Locate the cell with the specified text and output its (X, Y) center coordinate. 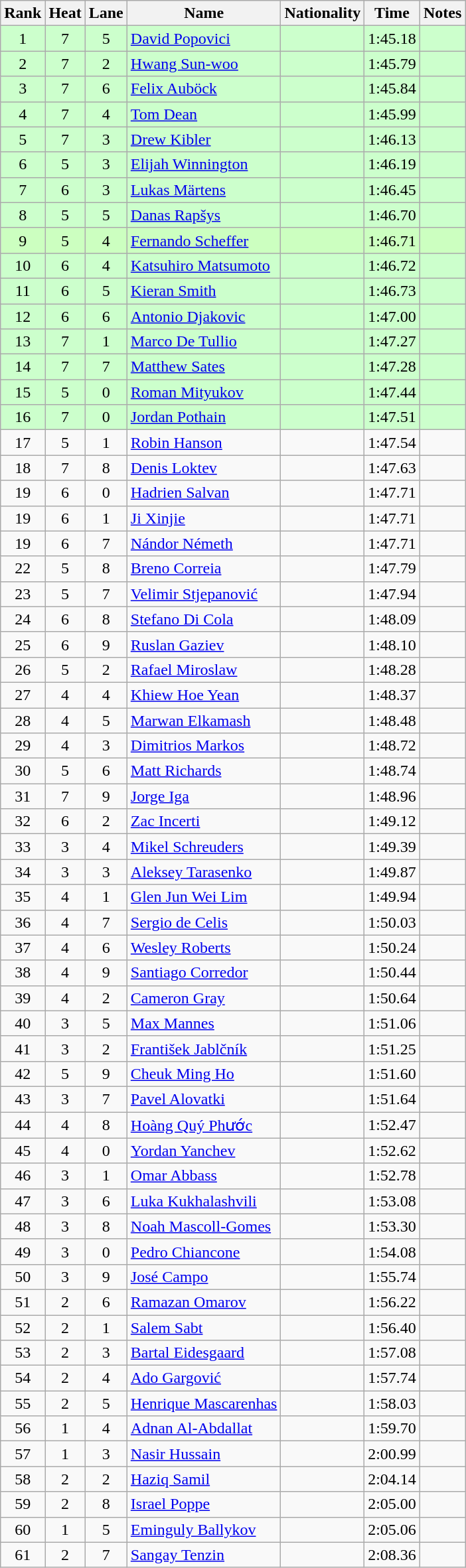
Kieran Smith (204, 291)
24 (23, 619)
Velimir Stjepanović (204, 594)
1:46.71 (392, 240)
2:08.36 (392, 1555)
Lane (106, 13)
23 (23, 594)
1:45.18 (392, 38)
59 (23, 1504)
1:47.94 (392, 594)
Robin Hanson (204, 443)
1:47.44 (392, 392)
Haziq Samil (204, 1479)
Denis Loktev (204, 468)
39 (23, 998)
30 (23, 771)
57 (23, 1454)
Danas Rapšys (204, 215)
Rank (23, 13)
40 (23, 1023)
1:48.09 (392, 619)
Matt Richards (204, 771)
1:46.45 (392, 190)
Luka Kukhalashvili (204, 1201)
1:46.72 (392, 265)
47 (23, 1201)
50 (23, 1277)
František Jablčník (204, 1048)
José Campo (204, 1277)
51 (23, 1302)
Time (392, 13)
1:49.94 (392, 897)
1:52.78 (392, 1176)
18 (23, 468)
Antonio Djakovic (204, 317)
Notes (442, 13)
Ruslan Gaziev (204, 644)
Roman Mityukov (204, 392)
61 (23, 1555)
1:47.28 (392, 367)
22 (23, 569)
2:04.14 (392, 1479)
Nationality (323, 13)
53 (23, 1353)
1:46.13 (392, 139)
Katsuhiro Matsumoto (204, 265)
Hoàng Quý Phước (204, 1125)
28 (23, 720)
29 (23, 746)
Jorge Iga (204, 796)
Elijah Winnington (204, 165)
Adnan Al-Abdallat (204, 1429)
12 (23, 317)
1:55.74 (392, 1277)
Glen Jun Wei Lim (204, 897)
1:59.70 (392, 1429)
1:49.87 (392, 872)
17 (23, 443)
Drew Kibler (204, 139)
34 (23, 872)
56 (23, 1429)
1:53.08 (392, 1201)
Nándor Németh (204, 543)
1:49.39 (392, 847)
Sangay Tenzin (204, 1555)
1:48.10 (392, 644)
52 (23, 1328)
1:47.63 (392, 468)
Eminguly Ballykov (204, 1530)
1:48.72 (392, 746)
Salem Sabt (204, 1328)
27 (23, 695)
Yordan Yanchev (204, 1151)
1:51.06 (392, 1023)
Stefano Di Cola (204, 619)
Ado Gargović (204, 1378)
Ji Xinjie (204, 518)
1:52.47 (392, 1125)
1:45.79 (392, 64)
1:47.27 (392, 342)
32 (23, 821)
35 (23, 897)
1:48.37 (392, 695)
1:53.30 (392, 1226)
1:45.99 (392, 114)
38 (23, 973)
1:57.74 (392, 1378)
1:47.00 (392, 317)
1:50.24 (392, 948)
31 (23, 796)
Marco De Tullio (204, 342)
16 (23, 417)
Marwan Elkamash (204, 720)
2:05.00 (392, 1504)
Name (204, 13)
Pavel Alovatki (204, 1099)
1:48.96 (392, 796)
1:47.51 (392, 417)
1:56.22 (392, 1302)
1:57.08 (392, 1353)
1:50.64 (392, 998)
58 (23, 1479)
1:48.28 (392, 670)
2:00.99 (392, 1454)
Jordan Pothain (204, 417)
Tom Dean (204, 114)
10 (23, 265)
1:47.54 (392, 443)
Breno Correia (204, 569)
46 (23, 1176)
Nasir Hussain (204, 1454)
37 (23, 948)
1:51.64 (392, 1099)
44 (23, 1125)
1:45.84 (392, 89)
Felix Auböck (204, 89)
1:49.12 (392, 821)
1:48.48 (392, 720)
1:56.40 (392, 1328)
Sergio de Celis (204, 922)
14 (23, 367)
1:48.74 (392, 771)
49 (23, 1251)
Dimitrios Markos (204, 746)
Heat (65, 13)
1:51.25 (392, 1048)
Matthew Sates (204, 367)
60 (23, 1530)
1:52.62 (392, 1151)
1:46.70 (392, 215)
48 (23, 1226)
Mikel Schreuders (204, 847)
Zac Incerti (204, 821)
42 (23, 1074)
33 (23, 847)
Cameron Gray (204, 998)
1:51.60 (392, 1074)
Omar Abbass (204, 1176)
13 (23, 342)
36 (23, 922)
54 (23, 1378)
Max Mannes (204, 1023)
11 (23, 291)
1:58.03 (392, 1403)
1:47.79 (392, 569)
26 (23, 670)
45 (23, 1151)
Cheuk Ming Ho (204, 1074)
Wesley Roberts (204, 948)
David Popovici (204, 38)
15 (23, 392)
Pedro Chiancone (204, 1251)
55 (23, 1403)
Khiew Hoe Yean (204, 695)
1:50.44 (392, 973)
Bartal Eidesgaard (204, 1353)
Hwang Sun-woo (204, 64)
1:50.03 (392, 922)
Aleksey Tarasenko (204, 872)
Rafael Miroslaw (204, 670)
1:46.19 (392, 165)
1:46.73 (392, 291)
41 (23, 1048)
43 (23, 1099)
Hadrien Salvan (204, 493)
Lukas Märtens (204, 190)
Santiago Corredor (204, 973)
25 (23, 644)
Henrique Mascarenhas (204, 1403)
Fernando Scheffer (204, 240)
Ramazan Omarov (204, 1302)
Israel Poppe (204, 1504)
1:54.08 (392, 1251)
Noah Mascoll-Gomes (204, 1226)
2:05.06 (392, 1530)
